Output the (X, Y) coordinate of the center of the cell containing the given text.  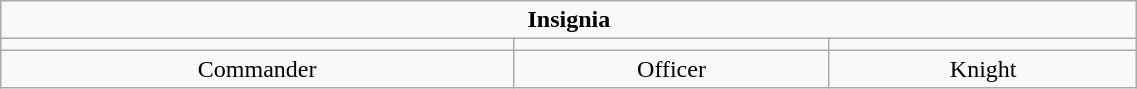
Officer (672, 69)
Insignia (569, 20)
Knight (982, 69)
Commander (258, 69)
